Return the [x, y] coordinate for the center point of the cell that contains the specified text.  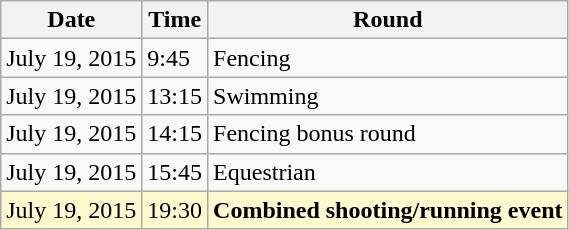
Fencing [388, 58]
Time [175, 20]
Round [388, 20]
15:45 [175, 172]
14:15 [175, 134]
9:45 [175, 58]
Date [72, 20]
Combined shooting/running event [388, 210]
Swimming [388, 96]
19:30 [175, 210]
Equestrian [388, 172]
13:15 [175, 96]
Fencing bonus round [388, 134]
